Extract the [X, Y] coordinate from the center of the cell holding the provided text.  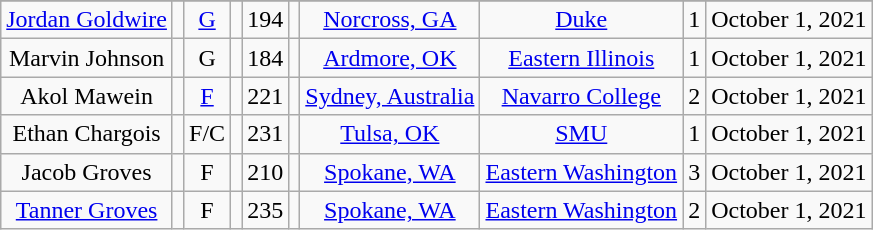
235 [266, 210]
Jordan Goldwire [87, 20]
Tanner Groves [87, 210]
Norcross, GA [390, 20]
Akol Mawein [87, 96]
Tulsa, OK [390, 134]
Duke [582, 20]
Marvin Johnson [87, 58]
SMU [582, 134]
231 [266, 134]
210 [266, 172]
Jacob Groves [87, 172]
F/C [208, 134]
184 [266, 58]
Ethan Chargois [87, 134]
221 [266, 96]
Eastern Illinois [582, 58]
Navarro College [582, 96]
Ardmore, OK [390, 58]
3 [694, 172]
Sydney, Australia [390, 96]
194 [266, 20]
